Provide the (X, Y) coordinate of the cell's center where the given text is located.  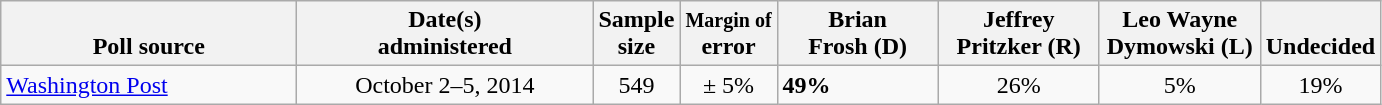
± 5% (728, 85)
JeffreyPritzker (R) (1018, 34)
October 2–5, 2014 (445, 85)
19% (1320, 85)
49% (858, 85)
Leo WayneDymowski (L) (1180, 34)
Poll source (149, 34)
549 (636, 85)
5% (1180, 85)
Washington Post (149, 85)
BrianFrosh (D) (858, 34)
Undecided (1320, 34)
26% (1018, 85)
Margin oferror (728, 34)
Samplesize (636, 34)
Date(s)administered (445, 34)
